Search for the cell housing the specified text and yield its [x, y] center coordinate. 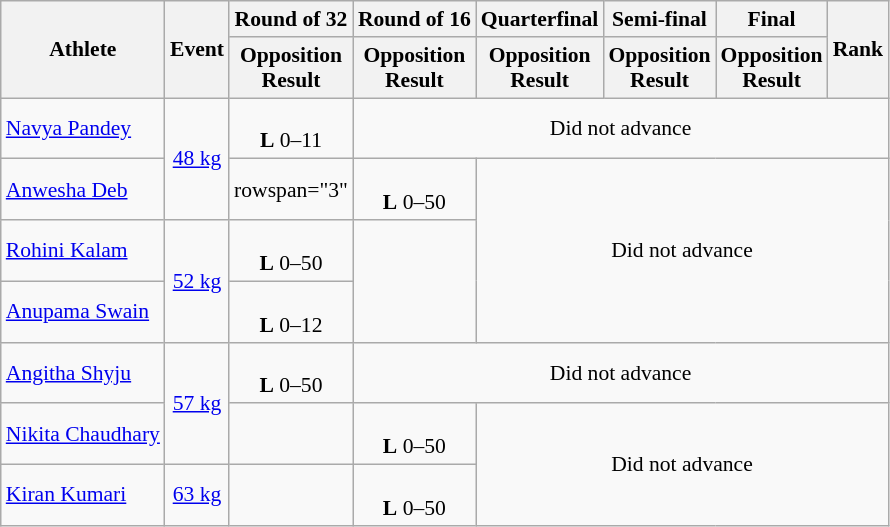
Athlete [83, 50]
Event [197, 50]
rowspan="3" [291, 190]
Angitha Shyju [83, 372]
Navya Pandey [83, 128]
Quarterfinal [540, 19]
48 kg [197, 159]
Rank [858, 50]
Anupama Swain [83, 312]
Round of 16 [414, 19]
Nikita Chaudhary [83, 434]
Final [772, 19]
L 0–11 [291, 128]
Semi-final [659, 19]
52 kg [197, 281]
63 kg [197, 496]
57 kg [197, 403]
Kiran Kumari [83, 496]
Round of 32 [291, 19]
Anwesha Deb [83, 190]
Rohini Kalam [83, 250]
L 0–12 [291, 312]
